Locate the cell with the specified text and output its (x, y) center coordinate. 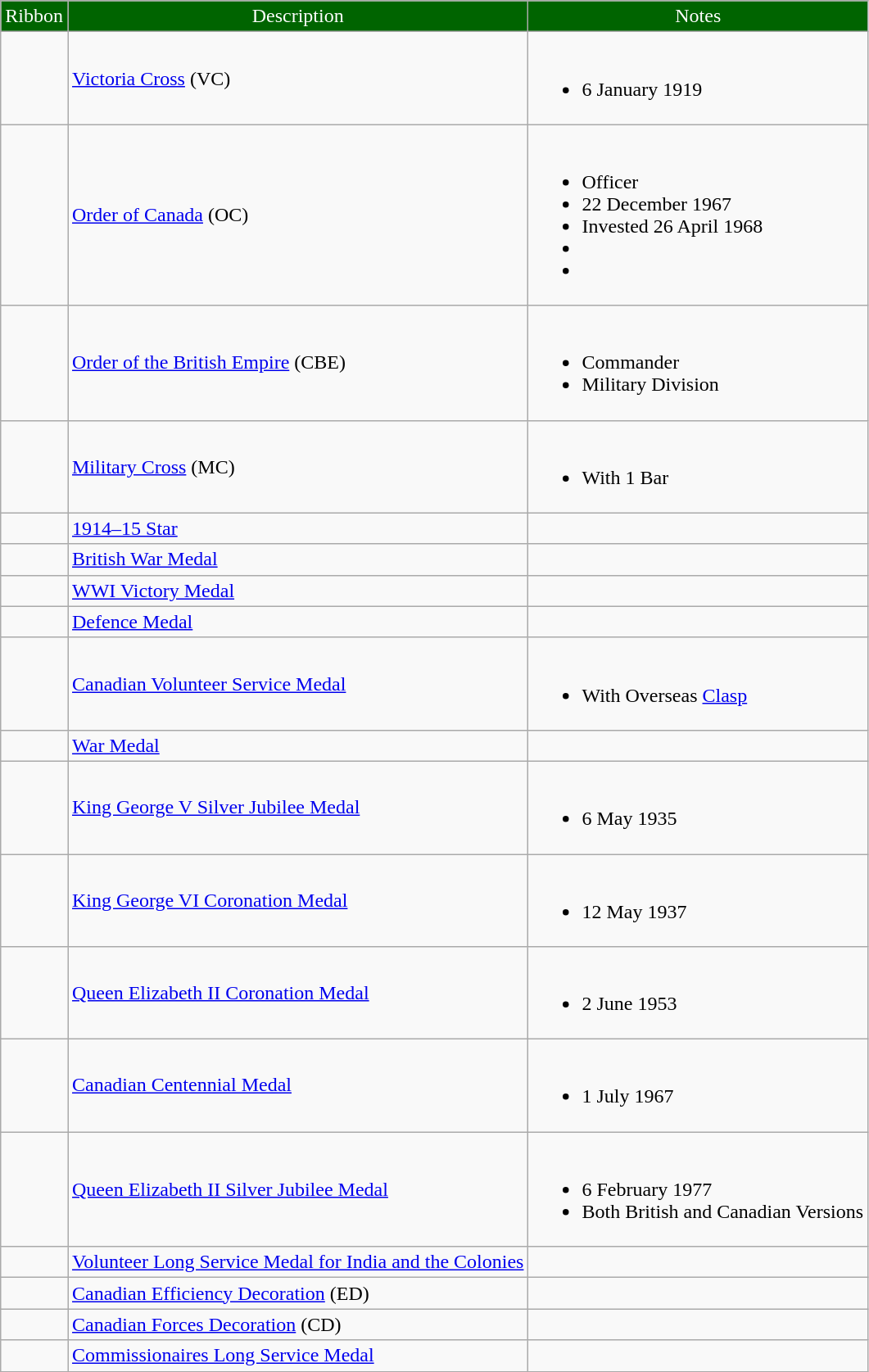
Defence Medal (297, 622)
Victoria Cross (VC) (297, 79)
British War Medal (297, 559)
2 June 1953 (698, 993)
Description (297, 16)
6 January 1919 (698, 79)
WWI Victory Medal (297, 591)
With Overseas Clasp (698, 683)
Queen Elizabeth II Coronation Medal (297, 993)
Canadian Forces Decoration (CD) (297, 1324)
1914–15 Star (297, 528)
Volunteer Long Service Medal for India and the Colonies (297, 1262)
12 May 1937 (698, 899)
King George V Silver Jubilee Medal (297, 808)
Officer22 December 1967Invested 26 April 1968 (698, 215)
Canadian Centennial Medal (297, 1086)
Military Cross (MC) (297, 467)
Notes (698, 16)
War Medal (297, 745)
Order of the British Empire (CBE) (297, 363)
With 1 Bar (698, 467)
1 July 1967 (698, 1086)
Order of Canada (OC) (297, 215)
Queen Elizabeth II Silver Jubilee Medal (297, 1189)
King George VI Coronation Medal (297, 899)
Commissionaires Long Service Medal (297, 1356)
6 May 1935 (698, 808)
6 February 1977Both British and Canadian Versions (698, 1189)
Canadian Efficiency Decoration (ED) (297, 1293)
CommanderMilitary Division (698, 363)
Ribbon (34, 16)
Canadian Volunteer Service Medal (297, 683)
